Scan for the cell matching the given text and deliver its [x, y] coordinate at center. 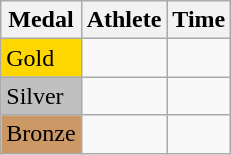
Bronze [41, 134]
Silver [41, 96]
Medal [41, 20]
Athlete [124, 20]
Gold [41, 58]
Time [199, 20]
